Extract the [x, y] coordinate from the center of the cell holding the provided text.  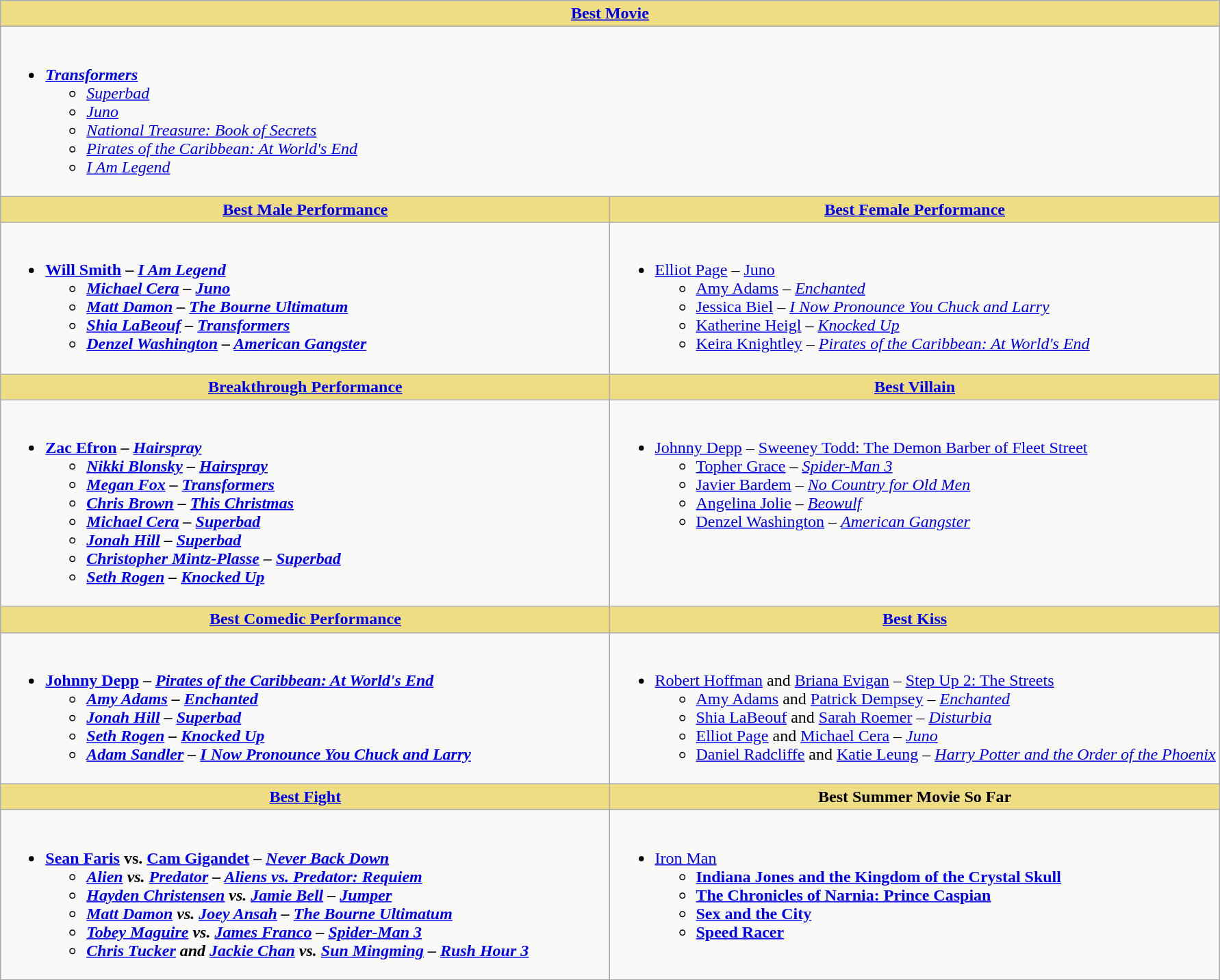
Best Male Performance [305, 209]
Best Kiss [915, 619]
Best Villain [915, 387]
Best Fight [305, 797]
Will Smith – I Am LegendMichael Cera – JunoMatt Damon – The Bourne UltimatumShia LaBeouf – TransformersDenzel Washington – American Gangster [305, 298]
Best Comedic Performance [305, 619]
TransformersSuperbadJunoNational Treasure: Book of SecretsPirates of the Caribbean: At World's EndI Am Legend [610, 112]
Breakthrough Performance [305, 387]
Best Summer Movie So Far [915, 797]
Iron ManIndiana Jones and the Kingdom of the Crystal SkullThe Chronicles of Narnia: Prince CaspianSex and the CitySpeed Racer [915, 894]
Best Female Performance [915, 209]
Best Movie [610, 14]
